Extract the [X, Y] coordinate from the center of the cell holding the provided text.  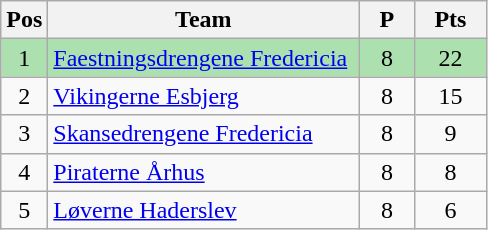
Skansedrengene Fredericia [204, 134]
Piraterne Århus [204, 172]
15 [450, 96]
2 [24, 96]
5 [24, 210]
Vikingerne Esbjerg [204, 96]
1 [24, 58]
Pos [24, 20]
22 [450, 58]
9 [450, 134]
P [387, 20]
3 [24, 134]
Pts [450, 20]
Faestningsdrengene Fredericia [204, 58]
Løverne Haderslev [204, 210]
Team [204, 20]
6 [450, 210]
4 [24, 172]
